Find where the given text appears and provide that cell's center as (X, Y) coordinate. 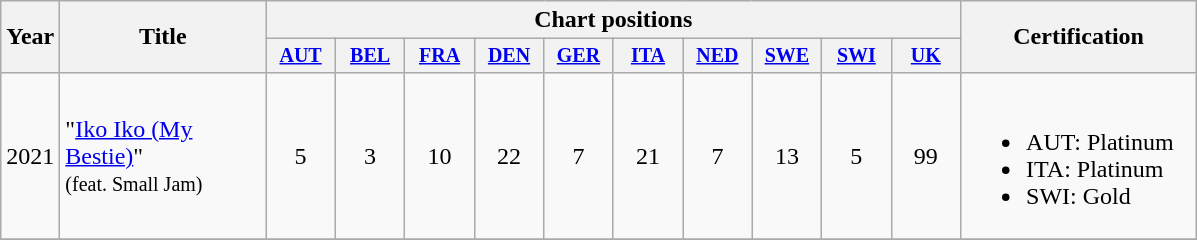
NED (718, 56)
FRA (440, 56)
ITA (648, 56)
3 (370, 156)
99 (926, 156)
BEL (370, 56)
UK (926, 56)
Chart positions (614, 20)
10 (440, 156)
21 (648, 156)
DEN (508, 56)
AUT (300, 56)
Year (30, 37)
SWE (786, 56)
Title (163, 37)
"Iko Iko (My Bestie)"(feat. Small Jam) (163, 156)
2021 (30, 156)
13 (786, 156)
22 (508, 156)
Certification (1079, 37)
SWI (856, 56)
GER (578, 56)
AUT: PlatinumITA: PlatinumSWI: Gold (1079, 156)
